Pinpoint the cell where the given text exists, returning its (X, Y) midpoint coordinate. 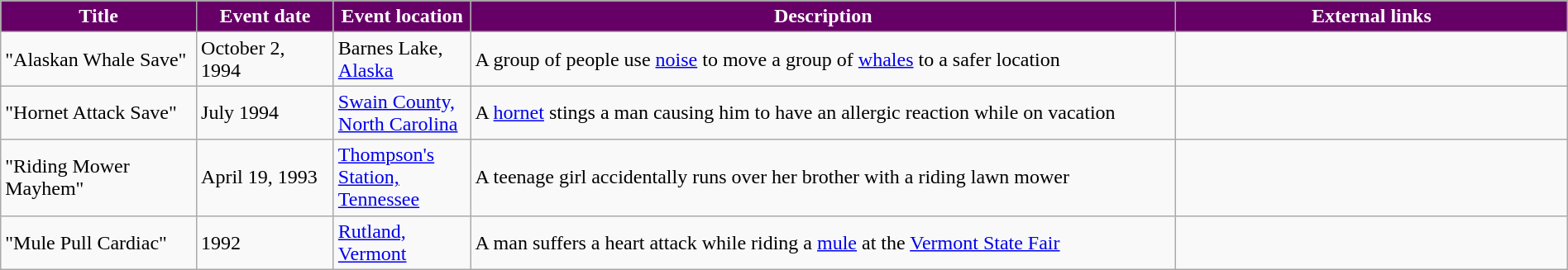
A group of people use noise to move a group of whales to a safer location (824, 59)
Swain County, North Carolina (402, 112)
External links (1372, 17)
"Mule Pull Cardiac" (99, 243)
Event location (402, 17)
April 19, 1993 (265, 178)
A man suffers a heart attack while riding a mule at the Vermont State Fair (824, 243)
Title (99, 17)
Barnes Lake, Alaska (402, 59)
A teenage girl accidentally runs over her brother with a riding lawn mower (824, 178)
"Alaskan Whale Save" (99, 59)
"Riding Mower Mayhem" (99, 178)
Event date (265, 17)
1992 (265, 243)
October 2, 1994 (265, 59)
Rutland, Vermont (402, 243)
"Hornet Attack Save" (99, 112)
Description (824, 17)
A hornet stings a man causing him to have an allergic reaction while on vacation (824, 112)
July 1994 (265, 112)
Thompson's Station, Tennessee (402, 178)
